Search for the cell housing the specified text and yield its [x, y] center coordinate. 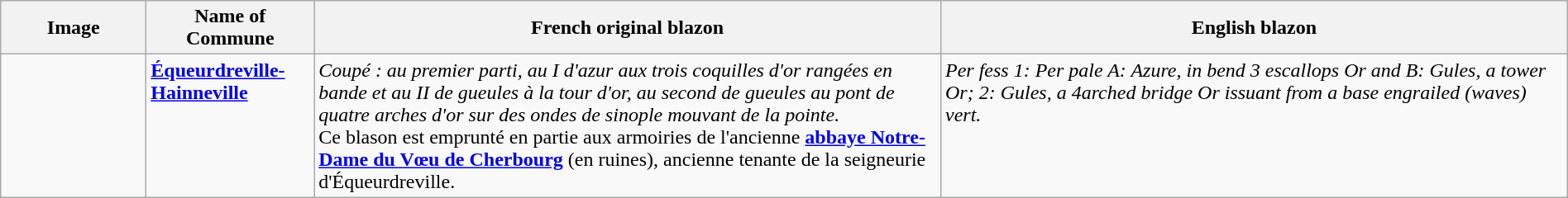
Image [74, 28]
French original blazon [628, 28]
Équeurdreville-Hainneville [230, 125]
English blazon [1254, 28]
Name of Commune [230, 28]
